For the text-containing cell, return its midpoint in [X, Y] coordinate format. 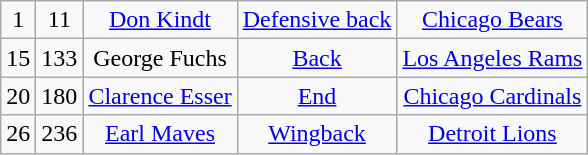
Los Angeles Rams [492, 58]
11 [60, 20]
Don Kindt [160, 20]
Chicago Cardinals [492, 96]
26 [18, 134]
End [317, 96]
Chicago Bears [492, 20]
Defensive back [317, 20]
236 [60, 134]
20 [18, 96]
15 [18, 58]
Back [317, 58]
Clarence Esser [160, 96]
Detroit Lions [492, 134]
133 [60, 58]
Wingback [317, 134]
1 [18, 20]
Earl Maves [160, 134]
George Fuchs [160, 58]
180 [60, 96]
